Locate the cell with the specified text and output its (x, y) center coordinate. 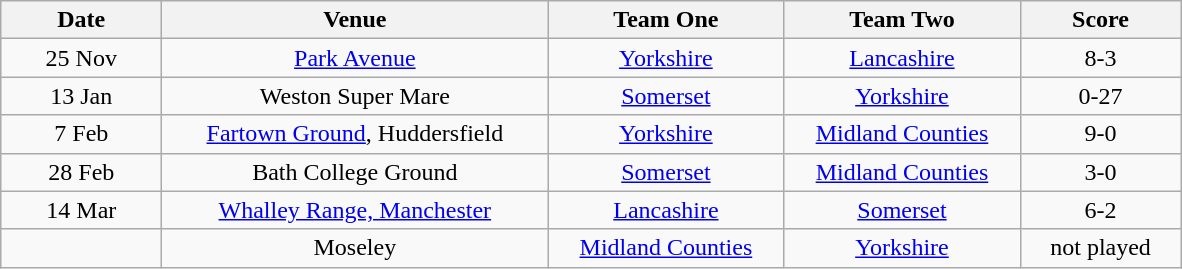
Date (82, 20)
0-27 (1100, 96)
Venue (355, 20)
Score (1100, 20)
Moseley (355, 248)
7 Feb (82, 134)
25 Nov (82, 58)
Team Two (902, 20)
Whalley Range, Manchester (355, 210)
9-0 (1100, 134)
14 Mar (82, 210)
13 Jan (82, 96)
Team One (666, 20)
3-0 (1100, 172)
Bath College Ground (355, 172)
Fartown Ground, Huddersfield (355, 134)
8-3 (1100, 58)
6-2 (1100, 210)
not played (1100, 248)
Park Avenue (355, 58)
Weston Super Mare (355, 96)
28 Feb (82, 172)
